Extract the (X, Y) coordinate from the center of the cell holding the provided text.  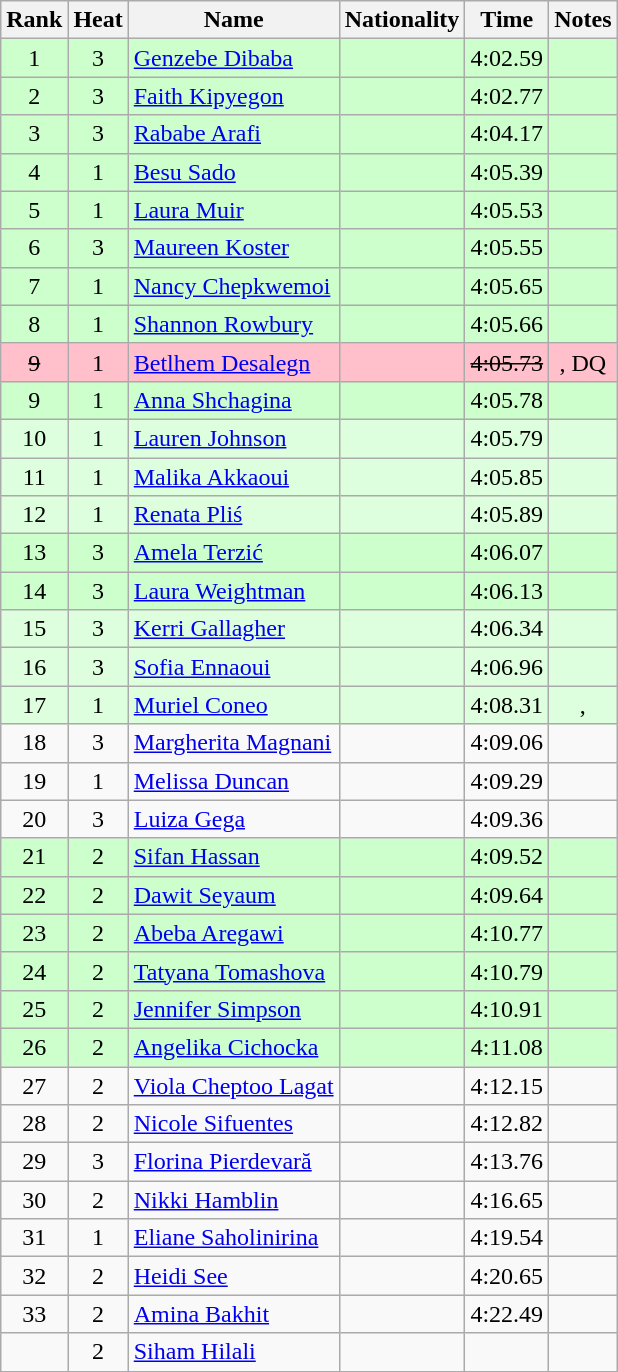
22 (34, 895)
4:09.29 (507, 781)
4:06.96 (507, 667)
Abeba Aregawi (234, 933)
Genzebe Dibaba (234, 58)
17 (34, 705)
Besu Sado (234, 172)
4:05.66 (507, 324)
, (583, 705)
4:04.17 (507, 134)
Notes (583, 20)
Betlhem Desalegn (234, 362)
18 (34, 743)
30 (34, 1200)
4:06.07 (507, 553)
14 (34, 591)
Maureen Koster (234, 248)
15 (34, 629)
4:09.06 (507, 743)
20 (34, 819)
11 (34, 477)
4 (34, 172)
Amela Terzić (234, 553)
4:12.15 (507, 1085)
4:09.52 (507, 857)
Shannon Rowbury (234, 324)
7 (34, 286)
4:12.82 (507, 1124)
4:06.13 (507, 591)
Lauren Johnson (234, 438)
16 (34, 667)
Laura Weightman (234, 591)
Renata Pliś (234, 515)
Jennifer Simpson (234, 1009)
Melissa Duncan (234, 781)
Luiza Gega (234, 819)
4:05.78 (507, 400)
Muriel Coneo (234, 705)
4:05.73 (507, 362)
Name (234, 20)
4:06.34 (507, 629)
Angelika Cichocka (234, 1047)
4:19.54 (507, 1238)
29 (34, 1162)
Laura Muir (234, 210)
4:05.53 (507, 210)
Rank (34, 20)
Nikki Hamblin (234, 1200)
Viola Cheptoo Lagat (234, 1085)
25 (34, 1009)
Nancy Chepkwemoi (234, 286)
4:05.85 (507, 477)
4:20.65 (507, 1276)
Sifan Hassan (234, 857)
Dawit Seyaum (234, 895)
12 (34, 515)
Florina Pierdevară (234, 1162)
4:02.77 (507, 96)
Kerri Gallagher (234, 629)
5 (34, 210)
4:05.55 (507, 248)
Tatyana Tomashova (234, 971)
32 (34, 1276)
4:09.36 (507, 819)
4:08.31 (507, 705)
4:11.08 (507, 1047)
, DQ (583, 362)
Siham Hilali (234, 1352)
Sofia Ennaoui (234, 667)
Nicole Sifuentes (234, 1124)
23 (34, 933)
Heat (98, 20)
24 (34, 971)
13 (34, 553)
Nationality (402, 20)
4:05.89 (507, 515)
33 (34, 1314)
4:05.39 (507, 172)
10 (34, 438)
4:13.76 (507, 1162)
4:05.65 (507, 286)
Faith Kipyegon (234, 96)
4:16.65 (507, 1200)
4:10.77 (507, 933)
26 (34, 1047)
Anna Shchagina (234, 400)
Margherita Magnani (234, 743)
4:09.64 (507, 895)
31 (34, 1238)
4:10.79 (507, 971)
Time (507, 20)
21 (34, 857)
4:22.49 (507, 1314)
6 (34, 248)
4:10.91 (507, 1009)
Amina Bakhit (234, 1314)
27 (34, 1085)
Eliane Saholinirina (234, 1238)
8 (34, 324)
Heidi See (234, 1276)
4:02.59 (507, 58)
Malika Akkaoui (234, 477)
19 (34, 781)
28 (34, 1124)
4:05.79 (507, 438)
Rababe Arafi (234, 134)
